Extract the (x, y) coordinate from the center of the cell holding the provided text.  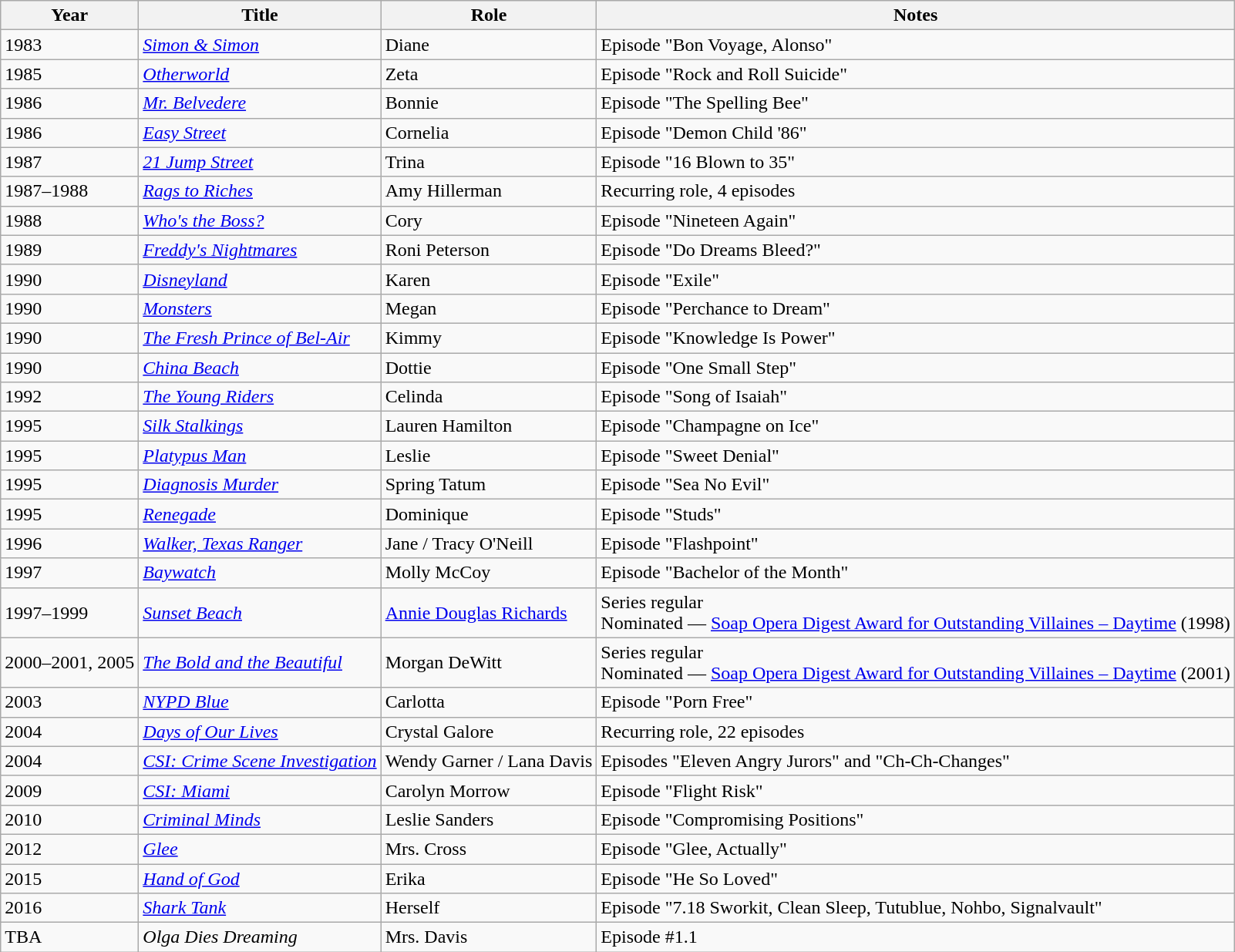
1987 (69, 162)
Recurring role, 22 episodes (916, 732)
Olga Dies Dreaming (260, 937)
Episode "Glee, Actually" (916, 849)
Diagnosis Murder (260, 485)
Episode "Compromising Positions" (916, 819)
Episode "Studs" (916, 514)
1992 (69, 397)
1996 (69, 543)
Celinda (489, 397)
2015 (69, 878)
Cornelia (489, 133)
Hand of God (260, 878)
21 Jump Street (260, 162)
CSI: Miami (260, 790)
Mrs. Cross (489, 849)
Series regularNominated — Soap Opera Digest Award for Outstanding Villaines – Daytime (1998) (916, 612)
Dominique (489, 514)
1983 (69, 45)
Episode "Nineteen Again" (916, 220)
2012 (69, 849)
Leslie Sanders (489, 819)
2010 (69, 819)
Dottie (489, 368)
Amy Hillerman (489, 191)
Leslie (489, 456)
Title (260, 15)
The Bold and the Beautiful (260, 663)
Diane (489, 45)
Episode "Champagne on Ice" (916, 426)
Walker, Texas Ranger (260, 543)
TBA (69, 937)
Episode "Bachelor of the Month" (916, 573)
Easy Street (260, 133)
Trina (489, 162)
Episode "One Small Step" (916, 368)
Episode "Sweet Denial" (916, 456)
Who's the Boss? (260, 220)
Episodes "Eleven Angry Jurors" and "Ch-Ch-Changes" (916, 761)
Episode "Song of Isaiah" (916, 397)
Silk Stalkings (260, 426)
1997–1999 (69, 612)
Glee (260, 849)
Episode "Flight Risk" (916, 790)
NYPD Blue (260, 702)
Platypus Man (260, 456)
1987–1988 (69, 191)
Carolyn Morrow (489, 790)
Shark Tank (260, 908)
Crystal Galore (489, 732)
Episode "Demon Child '86" (916, 133)
Herself (489, 908)
Role (489, 15)
Episode "Do Dreams Bleed?" (916, 250)
Lauren Hamilton (489, 426)
Episode "The Spelling Bee" (916, 103)
Renegade (260, 514)
Karen (489, 279)
Disneyland (260, 279)
Cory (489, 220)
Mr. Belvedere (260, 103)
Episode "Exile" (916, 279)
Series regularNominated — Soap Opera Digest Award for Outstanding Villaines – Daytime (2001) (916, 663)
Episode "Porn Free" (916, 702)
Episode "Rock and Roll Suicide" (916, 74)
1989 (69, 250)
Freddy's Nightmares (260, 250)
Days of Our Lives (260, 732)
Bonnie (489, 103)
Rags to Riches (260, 191)
Episode #1.1 (916, 937)
2000–2001, 2005 (69, 663)
Spring Tatum (489, 485)
Episode "16 Blown to 35" (916, 162)
Jane / Tracy O'Neill (489, 543)
Baywatch (260, 573)
The Young Riders (260, 397)
Carlotta (489, 702)
Morgan DeWitt (489, 663)
Simon & Simon (260, 45)
Molly McCoy (489, 573)
Mrs. Davis (489, 937)
Sunset Beach (260, 612)
Kimmy (489, 338)
2003 (69, 702)
Episode "Sea No Evil" (916, 485)
Episode "7.18 Sworkit, Clean Sleep, Tutublue, Nohbo, Signalvault" (916, 908)
Megan (489, 308)
Otherworld (260, 74)
China Beach (260, 368)
1997 (69, 573)
Notes (916, 15)
Wendy Garner / Lana Davis (489, 761)
Episode "Knowledge Is Power" (916, 338)
CSI: Crime Scene Investigation (260, 761)
Year (69, 15)
2009 (69, 790)
Zeta (489, 74)
Episode "Perchance to Dream" (916, 308)
Criminal Minds (260, 819)
Annie Douglas Richards (489, 612)
Episode "He So Loved" (916, 878)
Recurring role, 4 episodes (916, 191)
Episode "Bon Voyage, Alonso" (916, 45)
Erika (489, 878)
1988 (69, 220)
1985 (69, 74)
The Fresh Prince of Bel-Air (260, 338)
Episode "Flashpoint" (916, 543)
2016 (69, 908)
Monsters (260, 308)
Roni Peterson (489, 250)
